Locate the cell with the specified text and output its [x, y] center coordinate. 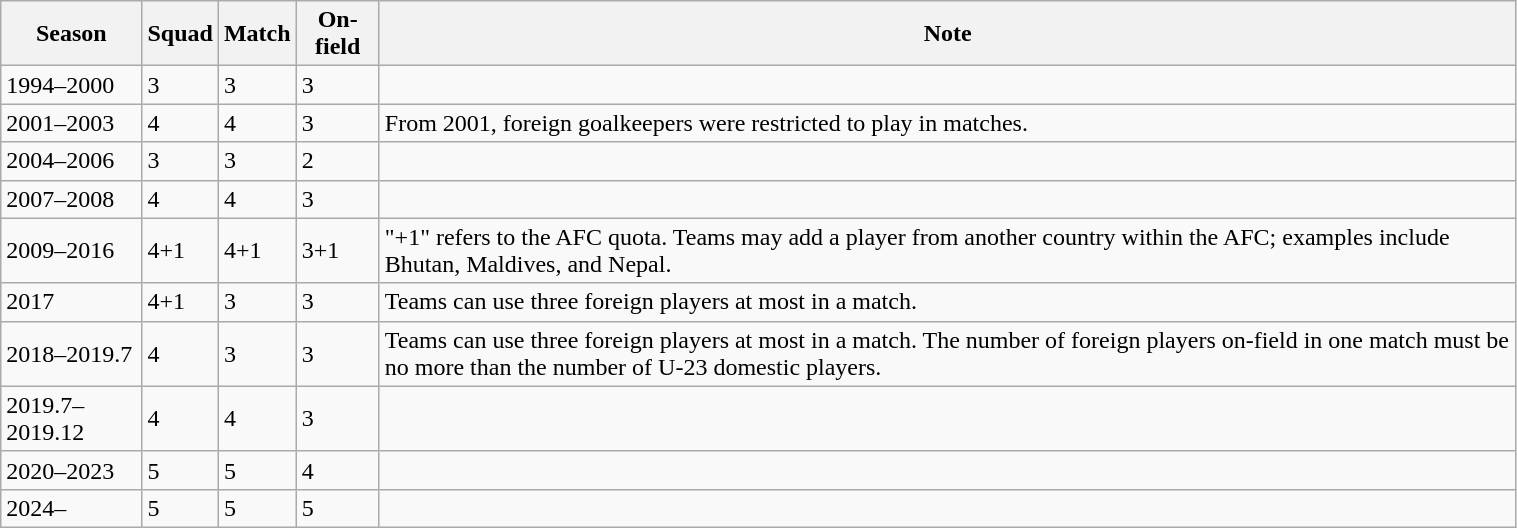
2001–2003 [72, 123]
2007–2008 [72, 199]
2 [338, 161]
Teams can use three foreign players at most in a match. [948, 302]
2009–2016 [72, 250]
On-field [338, 34]
3+1 [338, 250]
2004–2006 [72, 161]
2017 [72, 302]
"+1" refers to the AFC quota. Teams may add a player from another country within the AFC; examples include Bhutan, Maldives, and Nepal. [948, 250]
From 2001, foreign goalkeepers were restricted to play in matches. [948, 123]
Season [72, 34]
Note [948, 34]
1994–2000 [72, 85]
Squad [180, 34]
2019.7–2019.12 [72, 418]
Match [257, 34]
2018–2019.7 [72, 354]
2020–2023 [72, 470]
2024– [72, 508]
